Provide the (X, Y) coordinate of the cell's center where the given text is located.  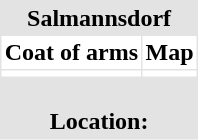
Map (169, 52)
Coat of arms (72, 52)
Location: (100, 108)
Salmannsdorf (100, 18)
